Provide the (X, Y) coordinate of the cell's center where the given text is located.  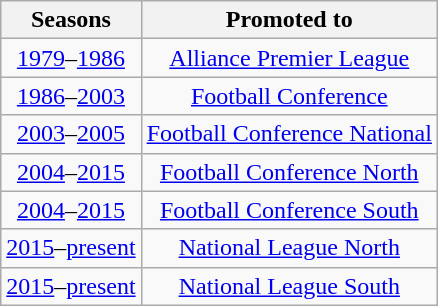
Football Conference National (289, 134)
Football Conference South (289, 210)
National League South (289, 286)
Promoted to (289, 20)
2003–2005 (71, 134)
National League North (289, 248)
1986–2003 (71, 96)
Football Conference North (289, 172)
Alliance Premier League (289, 58)
1979–1986 (71, 58)
Football Conference (289, 96)
Seasons (71, 20)
